Extract the (x, y) coordinate from the center of the cell holding the provided text.  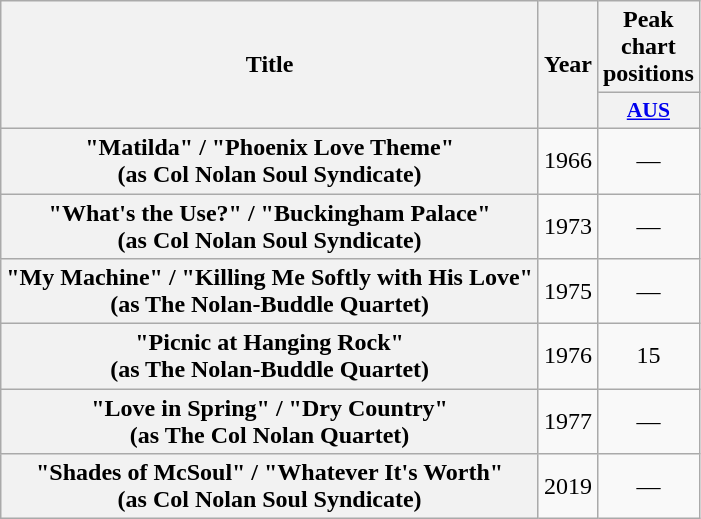
AUS (648, 111)
2019 (568, 486)
1975 (568, 292)
Year (568, 65)
"Love in Spring" / "Dry Country" (as The Col Nolan Quartet) (270, 422)
15 (648, 356)
1973 (568, 226)
"Matilda" / "Phoenix Love Theme" (as Col Nolan Soul Syndicate) (270, 160)
Title (270, 65)
1977 (568, 422)
"Picnic at Hanging Rock" (as The Nolan-Buddle Quartet) (270, 356)
Peak chart positions (648, 47)
1976 (568, 356)
1966 (568, 160)
"My Machine" / "Killing Me Softly with His Love" (as The Nolan-Buddle Quartet) (270, 292)
"Shades of McSoul" / "Whatever It's Worth" (as Col Nolan Soul Syndicate) (270, 486)
"What's the Use?" / "Buckingham Palace" (as Col Nolan Soul Syndicate) (270, 226)
